Pinpoint the cell where the given text exists, returning its (x, y) midpoint coordinate. 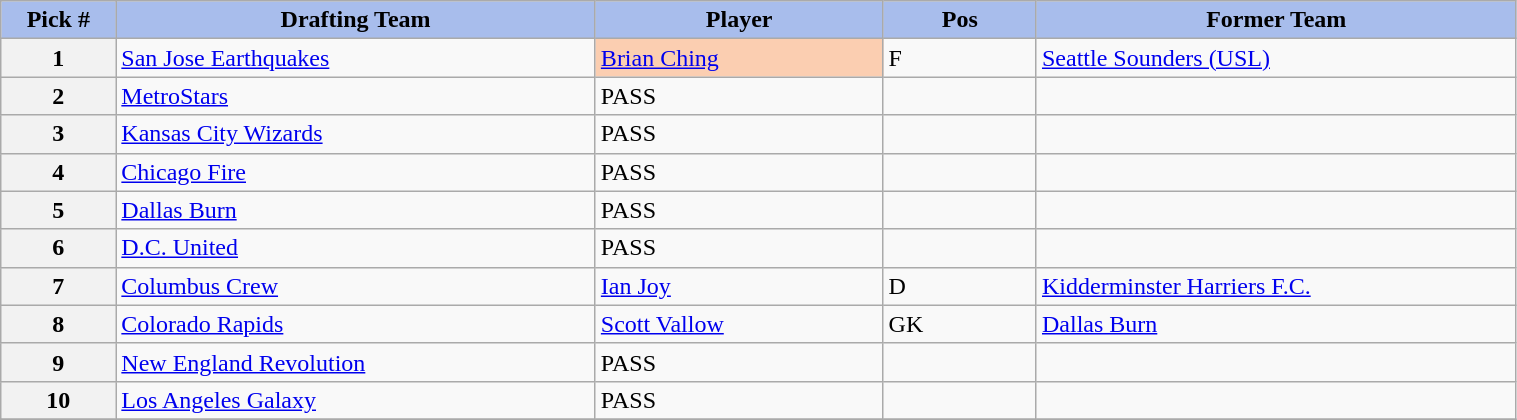
1 (58, 58)
Pick # (58, 20)
Kansas City Wizards (356, 134)
2 (58, 96)
MetroStars (356, 96)
D.C. United (356, 248)
5 (58, 210)
New England Revolution (356, 362)
Chicago Fire (356, 172)
San Jose Earthquakes (356, 58)
Seattle Sounders (USL) (1276, 58)
Kidderminster Harriers F.C. (1276, 286)
8 (58, 324)
4 (58, 172)
3 (58, 134)
10 (58, 400)
Scott Vallow (739, 324)
GK (960, 324)
Drafting Team (356, 20)
6 (58, 248)
Player (739, 20)
Former Team (1276, 20)
9 (58, 362)
7 (58, 286)
Ian Joy (739, 286)
Colorado Rapids (356, 324)
Los Angeles Galaxy (356, 400)
D (960, 286)
Brian Ching (739, 58)
Columbus Crew (356, 286)
F (960, 58)
Pos (960, 20)
